Search for the cell housing the specified text and yield its (X, Y) center coordinate. 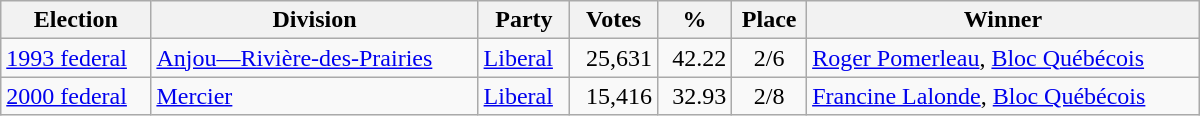
15,416 (614, 96)
2000 federal (76, 96)
Anjou—Rivière-des-Prairies (314, 58)
Party (524, 20)
42.22 (695, 58)
32.93 (695, 96)
1993 federal (76, 58)
Francine Lalonde, Bloc Québécois (1004, 96)
Place (770, 20)
25,631 (614, 58)
Mercier (314, 96)
2/8 (770, 96)
Votes (614, 20)
2/6 (770, 58)
% (695, 20)
Roger Pomerleau, Bloc Québécois (1004, 58)
Election (76, 20)
Winner (1004, 20)
Division (314, 20)
